Search for the cell housing the specified text and yield its [x, y] center coordinate. 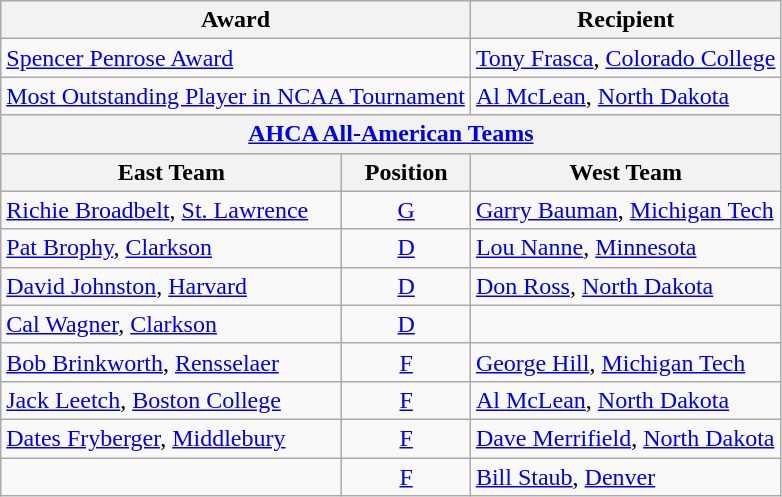
Bill Staub, Denver [626, 477]
Garry Bauman, Michigan Tech [626, 210]
West Team [626, 172]
Dates Fryberger, Middlebury [172, 438]
G [406, 210]
Don Ross, North Dakota [626, 286]
George Hill, Michigan Tech [626, 362]
Pat Brophy, Clarkson [172, 248]
Jack Leetch, Boston College [172, 400]
Spencer Penrose Award [236, 58]
David Johnston, Harvard [172, 286]
AHCA All-American Teams [391, 134]
Tony Frasca, Colorado College [626, 58]
Dave Merrifield, North Dakota [626, 438]
Cal Wagner, Clarkson [172, 324]
Recipient [626, 20]
Most Outstanding Player in NCAA Tournament [236, 96]
Bob Brinkworth, Rensselaer [172, 362]
Position [406, 172]
East Team [172, 172]
Lou Nanne, Minnesota [626, 248]
Richie Broadbelt, St. Lawrence [172, 210]
Award [236, 20]
